Capture the cell that displays the provided text and extract its (x, y) central coordinate. 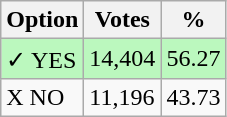
43.73 (194, 97)
56.27 (194, 59)
Votes (122, 20)
% (194, 20)
✓ YES (42, 59)
11,196 (122, 97)
X NO (42, 97)
14,404 (122, 59)
Option (42, 20)
